Detect which cell encompasses the target text, then output its (x, y) center coordinate. 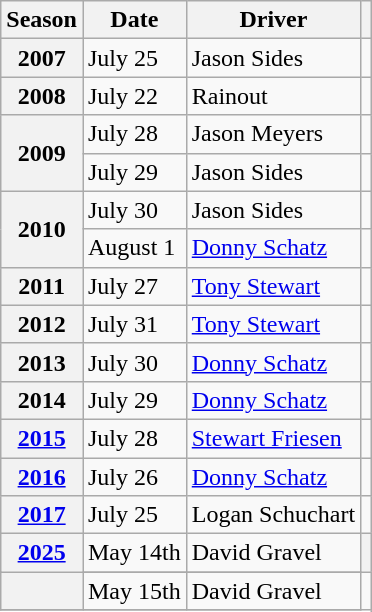
July 26 (134, 477)
May 14th (134, 553)
2017 (42, 515)
July 31 (134, 324)
2016 (42, 477)
2012 (42, 324)
May 15th (134, 591)
Season (42, 20)
2025 (42, 553)
August 1 (134, 248)
2011 (42, 286)
2010 (42, 229)
2008 (42, 96)
2013 (42, 362)
July 27 (134, 286)
Jason Meyers (273, 134)
July 22 (134, 96)
2014 (42, 400)
Date (134, 20)
2015 (42, 438)
Driver (273, 20)
Logan Schuchart (273, 515)
Stewart Friesen (273, 438)
Rainout (273, 96)
2007 (42, 58)
2009 (42, 153)
